Capture the cell that displays the provided text and extract its [x, y] central coordinate. 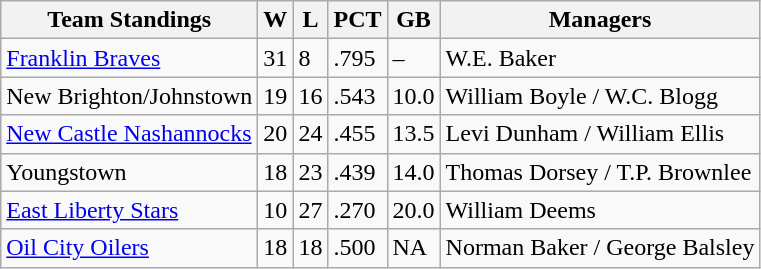
Thomas Dorsey / T.P. Brownlee [600, 172]
L [310, 20]
PCT [358, 20]
.500 [358, 248]
Levi Dunham / William Ellis [600, 134]
.439 [358, 172]
20.0 [414, 210]
William Boyle / W.C. Blogg [600, 96]
27 [310, 210]
East Liberty Stars [130, 210]
.543 [358, 96]
Youngstown [130, 172]
GB [414, 20]
New Castle Nashannocks [130, 134]
24 [310, 134]
23 [310, 172]
Franklin Braves [130, 58]
14.0 [414, 172]
31 [276, 58]
– [414, 58]
NA [414, 248]
10 [276, 210]
.455 [358, 134]
20 [276, 134]
.270 [358, 210]
.795 [358, 58]
13.5 [414, 134]
Team Standings [130, 20]
16 [310, 96]
New Brighton/Johnstown [130, 96]
W [276, 20]
Oil City Oilers [130, 248]
Managers [600, 20]
Norman Baker / George Balsley [600, 248]
William Deems [600, 210]
W.E. Baker [600, 58]
10.0 [414, 96]
8 [310, 58]
19 [276, 96]
